Return (X, Y) of the center of cell containing provided text 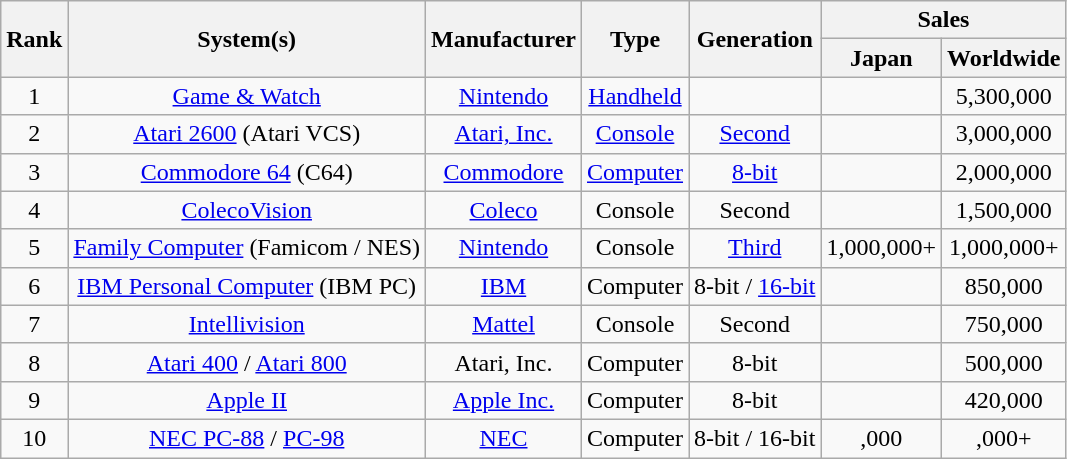
Apple II (247, 400)
Intellivision (247, 324)
Game & Watch (247, 96)
Mattel (504, 324)
Manufacturer (504, 39)
4 (34, 210)
IBM Personal Computer (IBM PC) (247, 286)
Worldwide (1004, 58)
Handheld (634, 96)
10 (34, 438)
Rank (34, 39)
500,000 (1004, 362)
5 (34, 248)
8 (34, 362)
3,000,000 (1004, 134)
6 (34, 286)
IBM (504, 286)
420,000 (1004, 400)
Type (634, 39)
Third (755, 248)
Coleco (504, 210)
Japan (882, 58)
Atari 2600 (Atari VCS) (247, 134)
,000+ (1004, 438)
7 (34, 324)
5,300,000 (1004, 96)
System(s) (247, 39)
2 (34, 134)
Atari 400 / Atari 800 (247, 362)
9 (34, 400)
Family Computer (Famicom / NES) (247, 248)
NEC (504, 438)
Commodore (504, 172)
Sales (944, 20)
Apple Inc. (504, 400)
750,000 (1004, 324)
850,000 (1004, 286)
1,500,000 (1004, 210)
,000 (882, 438)
2,000,000 (1004, 172)
Commodore 64 (C64) (247, 172)
1 (34, 96)
NEC PC-88 / PC-98 (247, 438)
Generation (755, 39)
ColecoVision (247, 210)
3 (34, 172)
